Determine the (x, y) coordinate at the center of the cell enclosing the given text.  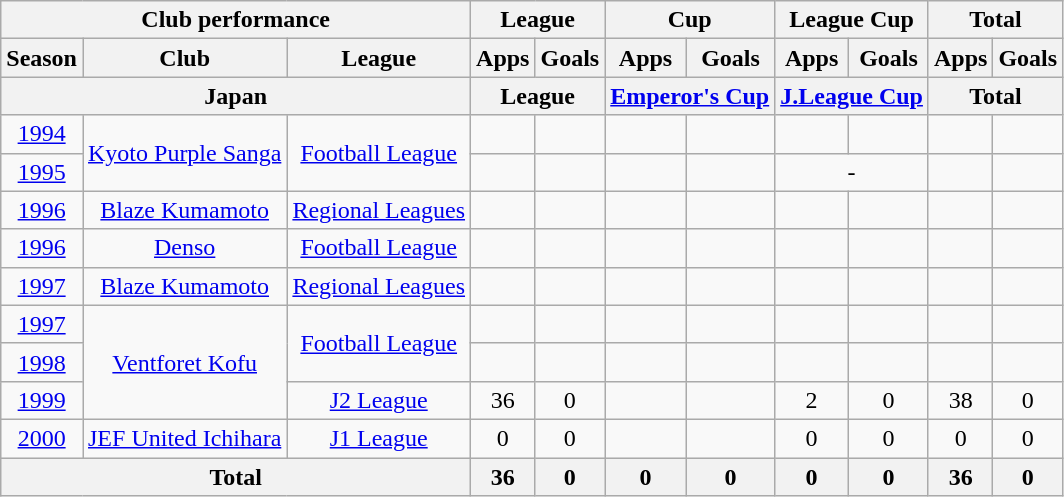
League Cup (852, 20)
1998 (42, 362)
Emperor's Cup (690, 96)
Japan (236, 96)
Ventforet Kofu (184, 362)
1995 (42, 172)
J.League Cup (852, 96)
Club performance (236, 20)
Kyoto Purple Sanga (184, 153)
JEF United Ichihara (184, 438)
Season (42, 58)
2000 (42, 438)
38 (960, 400)
Club (184, 58)
- (852, 172)
2 (812, 400)
J2 League (379, 400)
Cup (690, 20)
Denso (184, 248)
1999 (42, 400)
J1 League (379, 438)
1994 (42, 134)
